Extract the (X, Y) coordinate from the center of the cell holding the provided text.  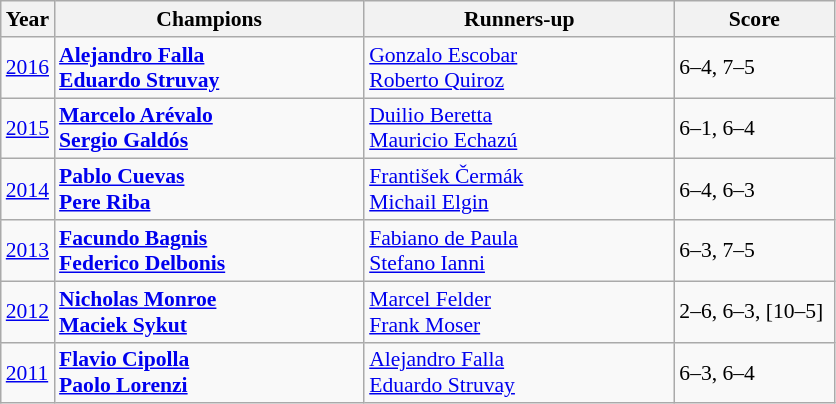
6–4, 7–5 (754, 68)
6–3, 6–4 (754, 372)
2011 (28, 372)
Champions (209, 19)
Marcelo Arévalo Sergio Galdós (209, 128)
Pablo Cuevas Pere Riba (209, 190)
6–1, 6–4 (754, 128)
6–3, 7–5 (754, 250)
Duilio Beretta Mauricio Echazú (519, 128)
Marcel Felder Frank Moser (519, 312)
Gonzalo Escobar Roberto Quiroz (519, 68)
Runners-up (519, 19)
Facundo Bagnis Federico Delbonis (209, 250)
Flavio Cipolla Paolo Lorenzi (209, 372)
6–4, 6–3 (754, 190)
2013 (28, 250)
2016 (28, 68)
2012 (28, 312)
Year (28, 19)
František Čermák Michail Elgin (519, 190)
Nicholas Monroe Maciek Sykut (209, 312)
Score (754, 19)
2014 (28, 190)
2–6, 6–3, [10–5] (754, 312)
2015 (28, 128)
Fabiano de Paula Stefano Ianni (519, 250)
